Capture the cell that displays the provided text and extract its (x, y) central coordinate. 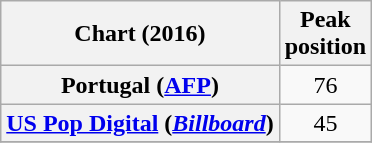
US Pop Digital (Billboard) (140, 123)
76 (325, 85)
Chart (2016) (140, 34)
Peakposition (325, 34)
Portugal (AFP) (140, 85)
45 (325, 123)
